Identify which cell holds the provided text, then report its [x, y] central coordinate. 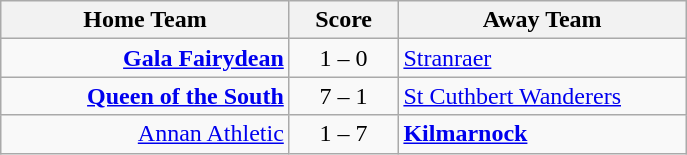
1 – 0 [344, 58]
Stranraer [542, 58]
Home Team [146, 20]
Score [344, 20]
St Cuthbert Wanderers [542, 96]
Kilmarnock [542, 134]
1 – 7 [344, 134]
Away Team [542, 20]
Queen of the South [146, 96]
Gala Fairydean [146, 58]
7 – 1 [344, 96]
Annan Athletic [146, 134]
